Return the [X, Y] coordinate for the center point of the cell that contains the specified text.  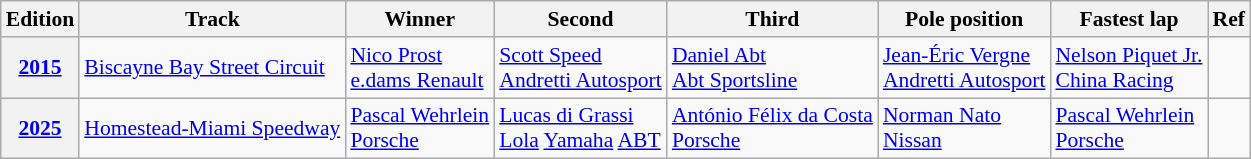
Nico Proste.dams Renault [420, 68]
António Félix da CostaPorsche [772, 128]
Fastest lap [1128, 19]
Pole position [964, 19]
Track [212, 19]
Ref [1229, 19]
Daniel AbtAbt Sportsline [772, 68]
Lucas di GrassiLola Yamaha ABT [580, 128]
Edition [40, 19]
Scott SpeedAndretti Autosport [580, 68]
Homestead-Miami Speedway [212, 128]
2025 [40, 128]
Nelson Piquet Jr.China Racing [1128, 68]
Norman NatoNissan [964, 128]
Biscayne Bay Street Circuit [212, 68]
Jean-Éric VergneAndretti Autosport [964, 68]
2015 [40, 68]
Third [772, 19]
Winner [420, 19]
Second [580, 19]
